Detect which cell encompasses the target text, then output its (X, Y) center coordinate. 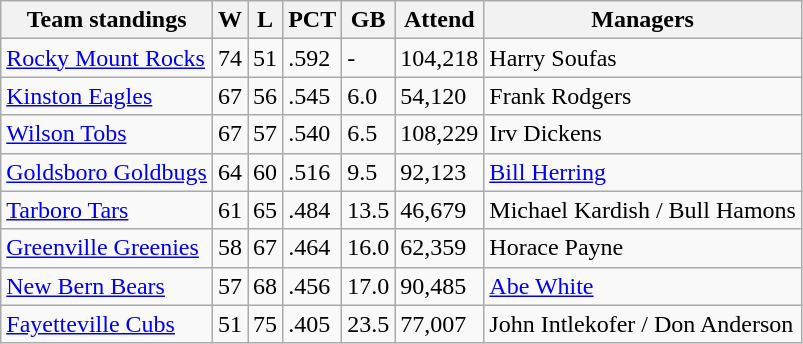
.405 (312, 324)
17.0 (368, 286)
GB (368, 20)
Abe White (643, 286)
74 (230, 58)
PCT (312, 20)
60 (266, 172)
75 (266, 324)
6.0 (368, 96)
.464 (312, 248)
108,229 (440, 134)
61 (230, 210)
6.5 (368, 134)
Managers (643, 20)
Bill Herring (643, 172)
Horace Payne (643, 248)
68 (266, 286)
Rocky Mount Rocks (107, 58)
Harry Soufas (643, 58)
56 (266, 96)
Greenville Greenies (107, 248)
Wilson Tobs (107, 134)
104,218 (440, 58)
58 (230, 248)
.545 (312, 96)
W (230, 20)
54,120 (440, 96)
Team standings (107, 20)
9.5 (368, 172)
.516 (312, 172)
.540 (312, 134)
65 (266, 210)
46,679 (440, 210)
Irv Dickens (643, 134)
23.5 (368, 324)
13.5 (368, 210)
John Intlekofer / Don Anderson (643, 324)
.456 (312, 286)
Kinston Eagles (107, 96)
- (368, 58)
L (266, 20)
Attend (440, 20)
New Bern Bears (107, 286)
Frank Rodgers (643, 96)
62,359 (440, 248)
.592 (312, 58)
.484 (312, 210)
Michael Kardish / Bull Hamons (643, 210)
Goldsboro Goldbugs (107, 172)
Fayetteville Cubs (107, 324)
92,123 (440, 172)
16.0 (368, 248)
Tarboro Tars (107, 210)
77,007 (440, 324)
64 (230, 172)
90,485 (440, 286)
